For the text-containing cell, return its midpoint in [x, y] coordinate format. 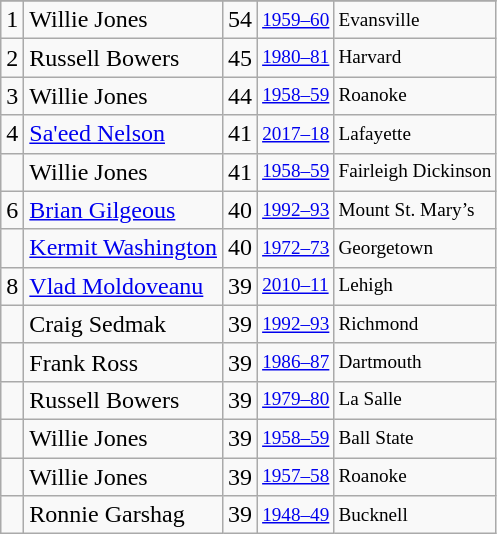
Evansville [415, 20]
1979–80 [296, 400]
Vlad Moldoveanu [124, 286]
54 [240, 20]
6 [12, 210]
Dartmouth [415, 362]
Craig Sedmak [124, 324]
1986–87 [296, 362]
1 [12, 20]
1959–60 [296, 20]
3 [12, 96]
Mount St. Mary’s [415, 210]
4 [12, 134]
Richmond [415, 324]
Ball State [415, 438]
2 [12, 58]
Lafayette [415, 134]
2017–18 [296, 134]
Lehigh [415, 286]
1972–73 [296, 248]
Georgetown [415, 248]
Ronnie Garshag [124, 515]
2010–11 [296, 286]
Fairleigh Dickinson [415, 172]
Kermit Washington [124, 248]
8 [12, 286]
1957–58 [296, 477]
1948–49 [296, 515]
1980–81 [296, 58]
44 [240, 96]
45 [240, 58]
Sa'eed Nelson [124, 134]
Frank Ross [124, 362]
La Salle [415, 400]
Bucknell [415, 515]
Brian Gilgeous [124, 210]
Harvard [415, 58]
